Return [x, y] of the center of cell containing provided text 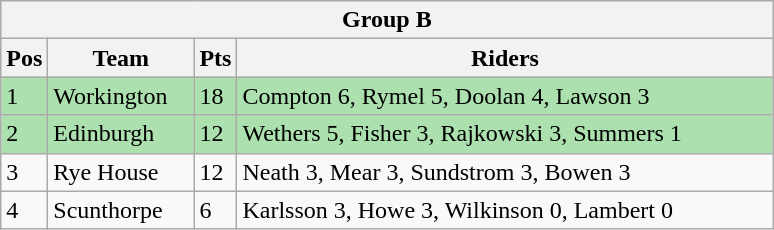
Rye House [121, 172]
Group B [387, 20]
Compton 6, Rymel 5, Doolan 4, Lawson 3 [505, 96]
3 [24, 172]
Team [121, 58]
4 [24, 210]
Edinburgh [121, 134]
Pos [24, 58]
18 [216, 96]
2 [24, 134]
Karlsson 3, Howe 3, Wilkinson 0, Lambert 0 [505, 210]
Pts [216, 58]
Workington [121, 96]
1 [24, 96]
Wethers 5, Fisher 3, Rajkowski 3, Summers 1 [505, 134]
Neath 3, Mear 3, Sundstrom 3, Bowen 3 [505, 172]
Scunthorpe [121, 210]
6 [216, 210]
Riders [505, 58]
